Provide the (x, y) coordinate of the cell's center where the given text is located.  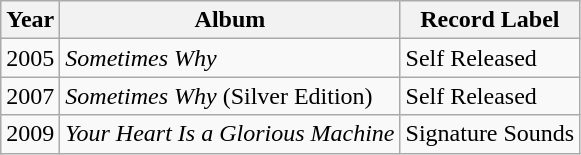
2009 (30, 134)
2007 (30, 96)
Sometimes Why (230, 58)
Year (30, 20)
2005 (30, 58)
Album (230, 20)
Signature Sounds (490, 134)
Your Heart Is a Glorious Machine (230, 134)
Sometimes Why (Silver Edition) (230, 96)
Record Label (490, 20)
